Return [x, y] of the center of cell containing provided text 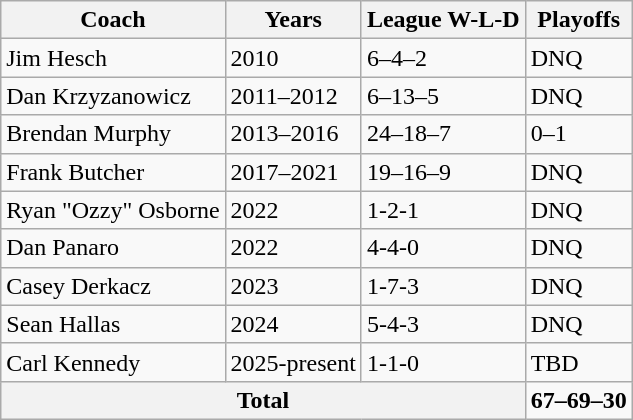
Ryan "Ozzy" Osborne [113, 210]
2017–2021 [293, 172]
Coach [113, 20]
19–16–9 [443, 172]
6–4–2 [443, 58]
Brendan Murphy [113, 134]
6–13–5 [443, 96]
2010 [293, 58]
TBD [578, 362]
67–69–30 [578, 400]
Jim Hesch [113, 58]
2013–2016 [293, 134]
Dan Panaro [113, 248]
1-1-0 [443, 362]
2024 [293, 324]
Years [293, 20]
Total [263, 400]
2023 [293, 286]
4-4-0 [443, 248]
Playoffs [578, 20]
1-2-1 [443, 210]
Casey Derkacz [113, 286]
Dan Krzyzanowicz [113, 96]
2011–2012 [293, 96]
24–18–7 [443, 134]
League W-L-D [443, 20]
1-7-3 [443, 286]
Carl Kennedy [113, 362]
Frank Butcher [113, 172]
Sean Hallas [113, 324]
2025-present [293, 362]
5-4-3 [443, 324]
0–1 [578, 134]
